Extract the [x, y] coordinate from the center of the cell holding the provided text.  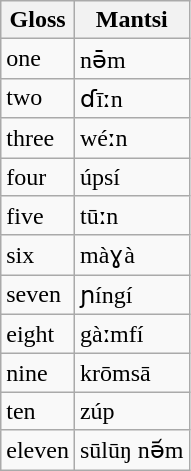
eleven [38, 450]
four [38, 177]
nine [38, 373]
gàːmfí [132, 334]
zúp [132, 411]
eight [38, 334]
krōmsā [132, 373]
ɗīːn [132, 98]
six [38, 255]
one [38, 59]
five [38, 216]
ɲíngí [132, 295]
màɣà [132, 255]
seven [38, 295]
ten [38, 411]
Gloss [38, 20]
two [38, 98]
tūːn [132, 216]
Mantsi [132, 20]
sūlūŋ nə᷄m [132, 450]
wéːn [132, 138]
úpsí [132, 177]
three [38, 138]
nə̄m [132, 59]
